Return the [X, Y] coordinate for the center point of the cell that contains the specified text.  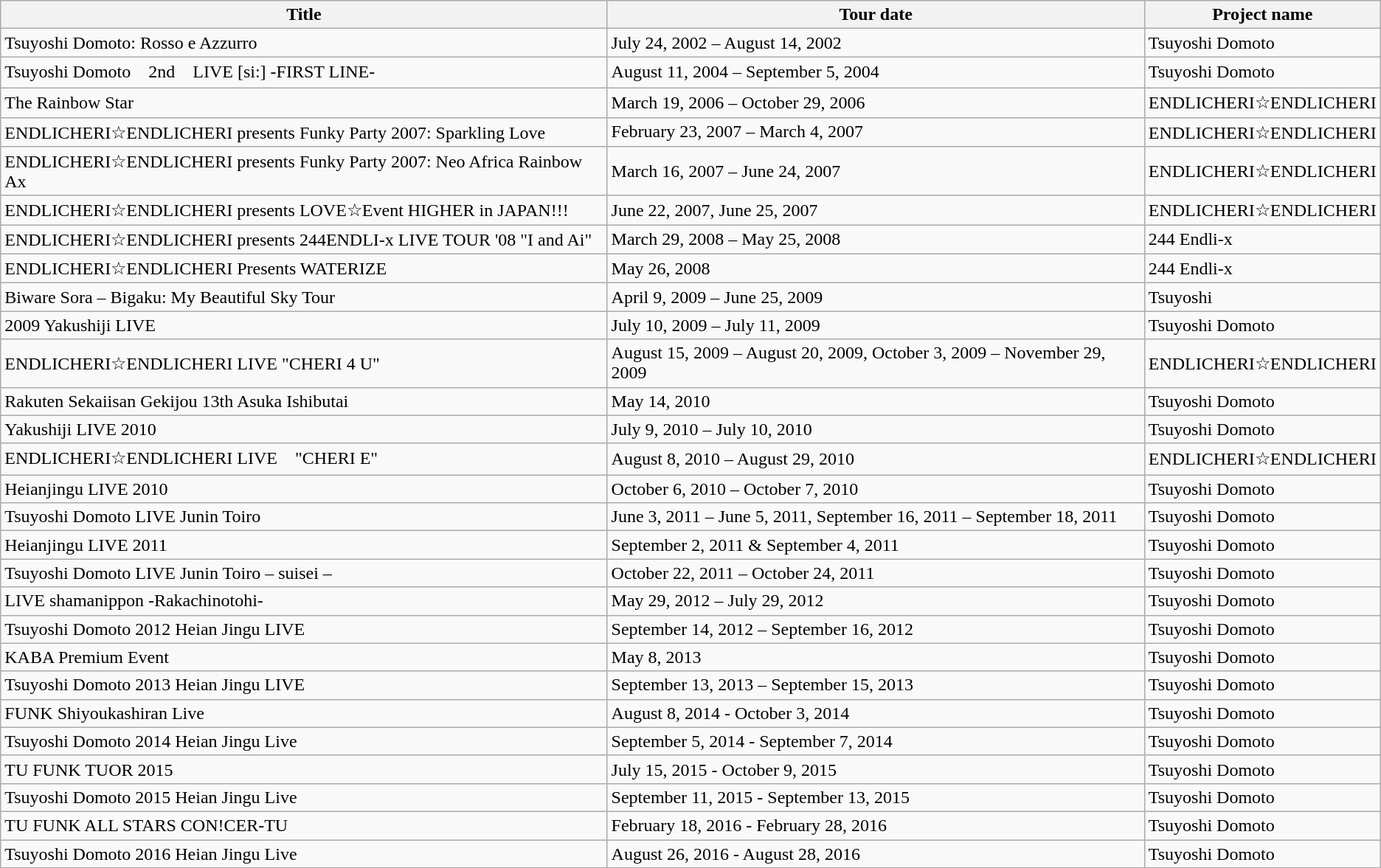
TU FUNK TUOR 2015 [304, 769]
ENDLICHERI☆ENDLICHERI LIVE "CHERI E" [304, 459]
ENDLICHERI☆ENDLICHERI presents LOVE☆Event HIGHER in JAPAN!!! [304, 210]
August 26, 2016 - August 28, 2016 [876, 853]
May 8, 2013 [876, 657]
March 29, 2008 – May 25, 2008 [876, 240]
Tsuyoshi Domoto 2015 Heian Jingu Live [304, 797]
Tsuyoshi Domoto 2012 Heian Jingu LIVE [304, 629]
ENDLICHERI☆ENDLICHERI presents Funky Party 2007: Neo Africa Rainbow Ax [304, 171]
Tsuyoshi Domoto 2014 Heian Jingu Live [304, 741]
September 11, 2015 - September 13, 2015 [876, 797]
September 2, 2011 & September 4, 2011 [876, 545]
Tsuyoshi Domoto LIVE Junin Toiro [304, 517]
April 9, 2009 – June 25, 2009 [876, 297]
September 13, 2013 – September 15, 2013 [876, 685]
May 29, 2012 – July 29, 2012 [876, 601]
July 9, 2010 – July 10, 2010 [876, 429]
LIVE shamanippon -Rakachinotohi- [304, 601]
July 15, 2015 - October 9, 2015 [876, 769]
Tsuyoshi [1262, 297]
Tsuyoshi Domoto LIVE Junin Toiro – suisei – [304, 573]
June 22, 2007, June 25, 2007 [876, 210]
July 10, 2009 – July 11, 2009 [876, 325]
February 18, 2016 - February 28, 2016 [876, 825]
August 15, 2009 – August 20, 2009, October 3, 2009 – November 29, 2009 [876, 363]
Rakuten Sekaiisan Gekijou 13th Asuka Ishibutai [304, 401]
June 3, 2011 – June 5, 2011, September 16, 2011 – September 18, 2011 [876, 517]
Tour date [876, 15]
ENDLICHERI☆ENDLICHERI LIVE "CHERI 4 U" [304, 363]
Tsuyoshi Domoto 2016 Heian Jingu Live [304, 853]
Tsuyoshi Domoto 2nd LIVE [si:] -FIRST LINE- [304, 72]
FUNK Shiyoukashiran Live [304, 713]
Heianjingu LIVE 2011 [304, 545]
ENDLICHERI☆ENDLICHERI presents Funky Party 2007: Sparkling Love [304, 132]
Project name [1262, 15]
Title [304, 15]
2009 Yakushiji LIVE [304, 325]
March 19, 2006 – October 29, 2006 [876, 103]
August 11, 2004 – September 5, 2004 [876, 72]
Tsuyoshi Domoto 2013 Heian Jingu LIVE [304, 685]
February 23, 2007 – March 4, 2007 [876, 132]
The Rainbow Star [304, 103]
May 26, 2008 [876, 268]
July 24, 2002 – August 14, 2002 [876, 43]
August 8, 2010 – August 29, 2010 [876, 459]
September 14, 2012 – September 16, 2012 [876, 629]
October 22, 2011 – October 24, 2011 [876, 573]
August 8, 2014 - October 3, 2014 [876, 713]
September 5, 2014 - September 7, 2014 [876, 741]
Tsuyoshi Domoto: Rosso e Azzurro [304, 43]
March 16, 2007 – June 24, 2007 [876, 171]
Heianjingu LIVE 2010 [304, 489]
Yakushiji LIVE 2010 [304, 429]
October 6, 2010 – October 7, 2010 [876, 489]
TU FUNK ALL STARS CON!CER-TU [304, 825]
Biware Sora – Bigaku: My Beautiful Sky Tour [304, 297]
May 14, 2010 [876, 401]
ENDLICHERI☆ENDLICHERI Presents WATERIZE [304, 268]
ENDLICHERI☆ENDLICHERI presents 244ENDLI-x LIVE TOUR '08 "I and Ai" [304, 240]
KABA Premium Event [304, 657]
